Capture the cell that displays the provided text and extract its (x, y) central coordinate. 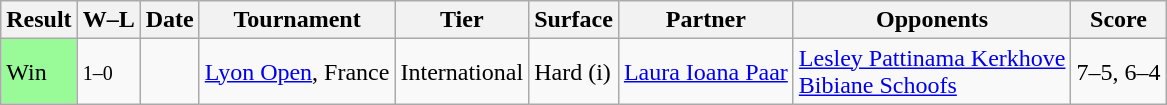
Hard (i) (574, 72)
1–0 (108, 72)
Tournament (297, 20)
Tier (462, 20)
Lyon Open, France (297, 72)
Laura Ioana Paar (706, 72)
Score (1118, 20)
Win (39, 72)
International (462, 72)
W–L (108, 20)
Partner (706, 20)
Date (170, 20)
Result (39, 20)
Opponents (932, 20)
Lesley Pattinama Kerkhove Bibiane Schoofs (932, 72)
Surface (574, 20)
7–5, 6–4 (1118, 72)
